Output the [X, Y] coordinate of the center of the cell containing the given text.  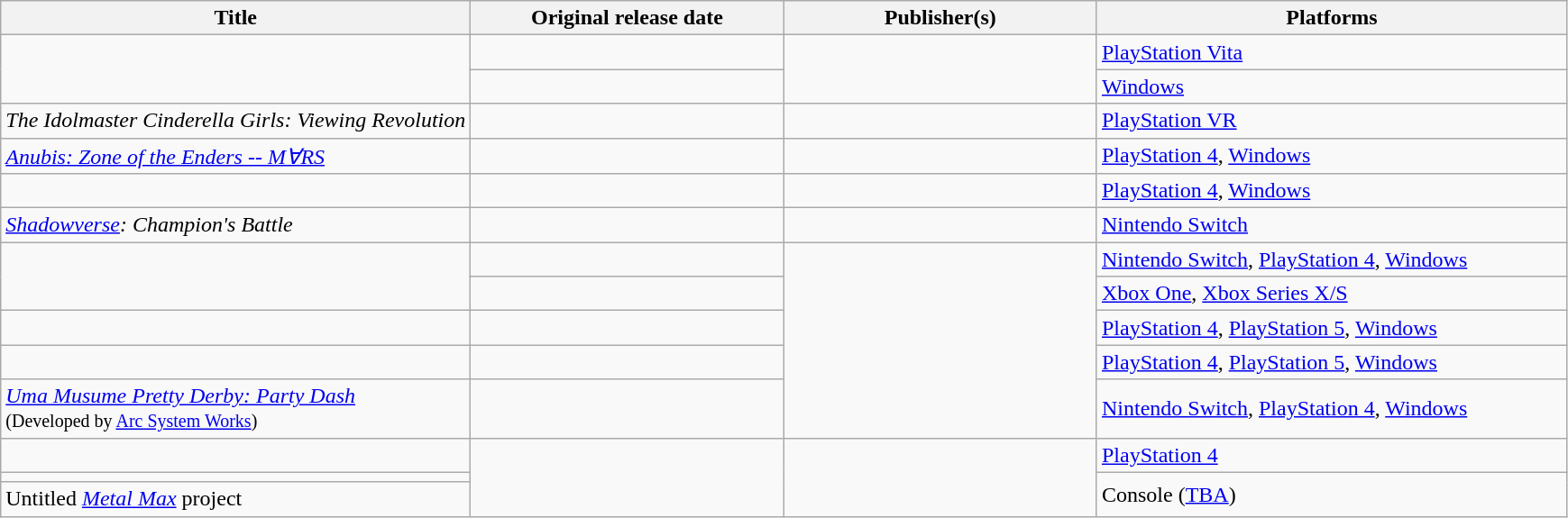
Nintendo Switch [1331, 225]
Untitled Metal Max project [236, 499]
Original release date [628, 18]
Title [236, 18]
PlayStation Vita [1331, 52]
PlayStation 4 [1331, 455]
Shadowverse: Champion's Battle [236, 225]
Uma Musume Pretty Derby: Party Dash(Developed by Arc System Works) [236, 409]
Console (TBA) [1331, 494]
Xbox One, Xbox Series X/S [1331, 294]
Platforms [1331, 18]
Publisher(s) [940, 18]
Anubis: Zone of the Enders -- M∀RS [236, 156]
The Idolmaster Cinderella Girls: Viewing Revolution [236, 121]
Windows [1331, 86]
PlayStation VR [1331, 121]
